Determine the (x, y) coordinate at the center of the cell enclosing the given text.  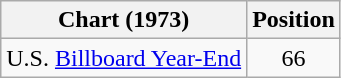
Position (294, 20)
66 (294, 58)
Chart (1973) (124, 20)
U.S. Billboard Year-End (124, 58)
